Locate the cell with the specified text and output its (X, Y) center coordinate. 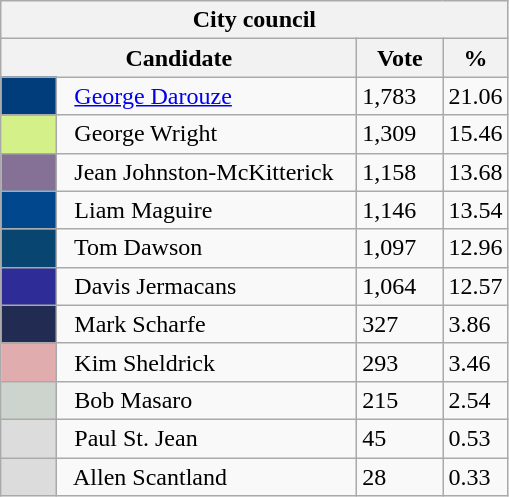
Paul St. Jean (207, 438)
0.53 (476, 438)
Tom Dawson (207, 248)
Jean Johnston-McKitterick (207, 172)
3.46 (476, 362)
Vote (400, 58)
Candidate (179, 58)
1,783 (400, 96)
21.06 (476, 96)
1,309 (400, 134)
2.54 (476, 400)
13.68 (476, 172)
Liam Maguire (207, 210)
0.33 (476, 477)
28 (400, 477)
Kim Sheldrick (207, 362)
Allen Scantland (207, 477)
45 (400, 438)
Bob Masaro (207, 400)
George Darouze (207, 96)
1,097 (400, 248)
13.54 (476, 210)
12.57 (476, 286)
1,064 (400, 286)
3.86 (476, 324)
George Wright (207, 134)
327 (400, 324)
Mark Scharfe (207, 324)
15.46 (476, 134)
1,158 (400, 172)
215 (400, 400)
12.96 (476, 248)
293 (400, 362)
Davis Jermacans (207, 286)
City council (254, 20)
% (476, 58)
1,146 (400, 210)
